Pinpoint the cell where the given text exists, returning its (X, Y) midpoint coordinate. 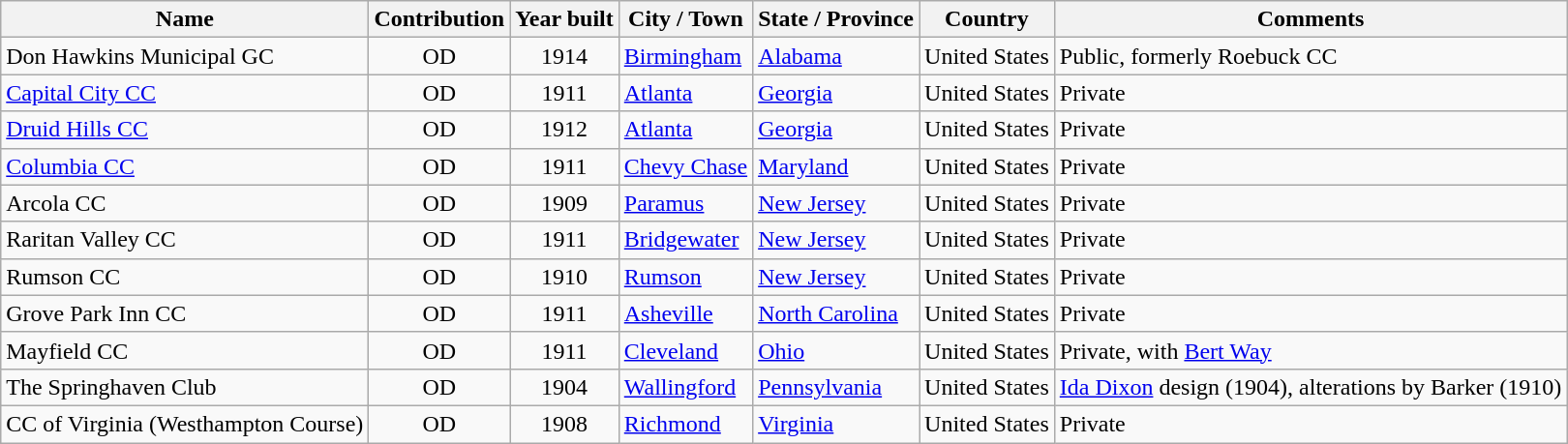
Mayfield CC (185, 350)
Contribution (439, 19)
Raritan Valley CC (185, 240)
Columbia CC (185, 166)
1904 (565, 387)
Pennsylvania (836, 387)
Bridgewater (685, 240)
Maryland (836, 166)
Paramus (685, 203)
1909 (565, 203)
1912 (565, 130)
1908 (565, 424)
Grove Park Inn CC (185, 313)
Wallingford (685, 387)
CC of Virginia (Westhampton Course) (185, 424)
The Springhaven Club (185, 387)
Don Hawkins Municipal GC (185, 56)
Private, with Bert Way (1311, 350)
1914 (565, 56)
Public, formerly Roebuck CC (1311, 56)
City / Town (685, 19)
Richmond (685, 424)
Rumson (685, 277)
Asheville (685, 313)
Ida Dixon design (1904), alterations by Barker (1910) (1311, 387)
Chevy Chase (685, 166)
1910 (565, 277)
Comments (1311, 19)
Ohio (836, 350)
Birmingham (685, 56)
Cleveland (685, 350)
Virginia (836, 424)
Rumson CC (185, 277)
State / Province (836, 19)
Arcola CC (185, 203)
Alabama (836, 56)
Capital City CC (185, 93)
North Carolina (836, 313)
Year built (565, 19)
Name (185, 19)
Country (987, 19)
Druid Hills CC (185, 130)
